Scan for the cell matching the given text and deliver its [x, y] coordinate at center. 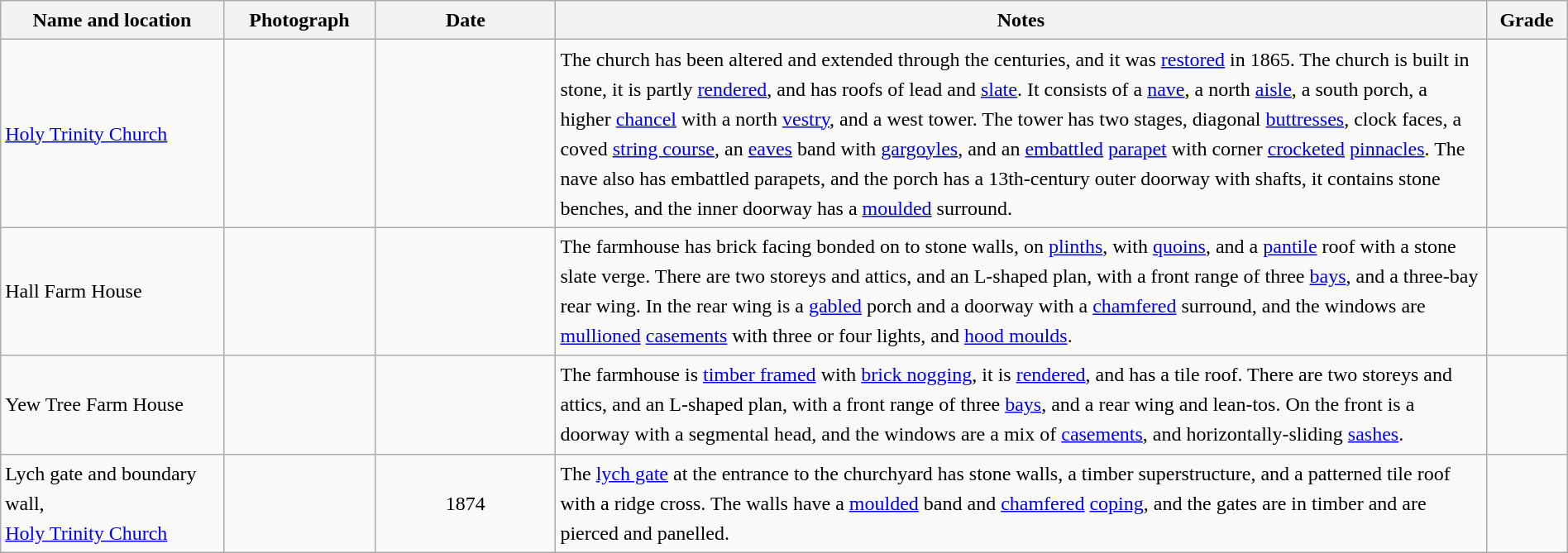
Holy Trinity Church [112, 134]
Yew Tree Farm House [112, 405]
1874 [466, 503]
Notes [1021, 20]
Date [466, 20]
Photograph [299, 20]
Hall Farm House [112, 291]
Name and location [112, 20]
Grade [1527, 20]
Lych gate and boundary wall,Holy Trinity Church [112, 503]
